Extract the [x, y] coordinate from the center of the cell holding the provided text.  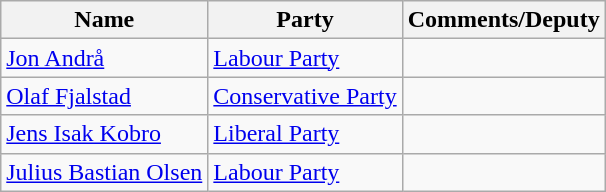
Name [104, 20]
Liberal Party [305, 134]
Party [305, 20]
Comments/Deputy [504, 20]
Jon Andrå [104, 58]
Olaf Fjalstad [104, 96]
Conservative Party [305, 96]
Jens Isak Kobro [104, 134]
Julius Bastian Olsen [104, 172]
